Locate the cell with the specified text and output its [X, Y] center coordinate. 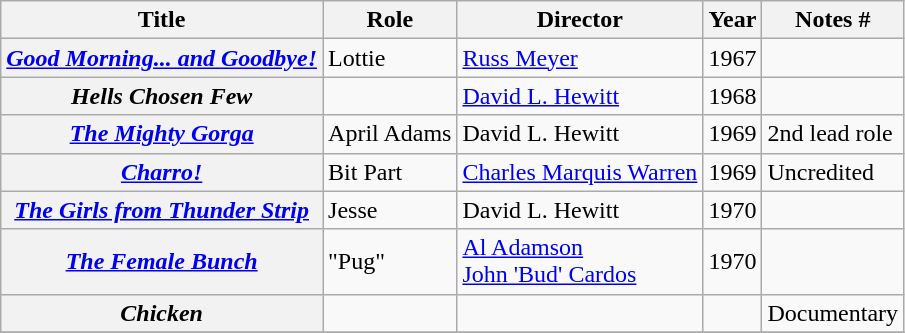
Documentary [833, 313]
1968 [732, 96]
Notes # [833, 20]
Charro! [162, 172]
Charles Marquis Warren [580, 172]
Al AdamsonJohn 'Bud' Cardos [580, 262]
Bit Part [390, 172]
Jesse [390, 210]
Title [162, 20]
Hells Chosen Few [162, 96]
Uncredited [833, 172]
Lottie [390, 58]
Russ Meyer [580, 58]
1967 [732, 58]
The Female Bunch [162, 262]
Chicken [162, 313]
Director [580, 20]
April Adams [390, 134]
The Mighty Gorga [162, 134]
2nd lead role [833, 134]
The Girls from Thunder Strip [162, 210]
Good Morning... and Goodbye! [162, 58]
Year [732, 20]
Role [390, 20]
"Pug" [390, 262]
